Find where the given text appears and provide that cell's center as (x, y) coordinate. 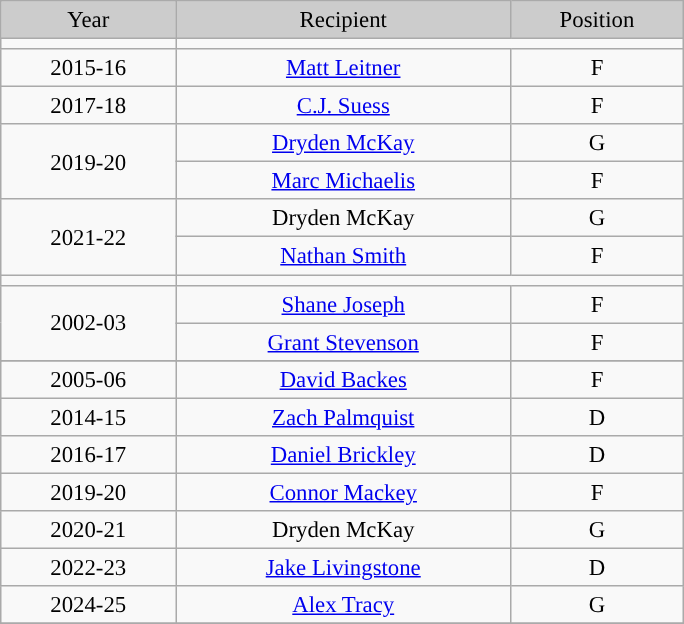
2022-23 (88, 567)
Nathan Smith (344, 256)
Jake Livingstone (344, 567)
2017-18 (88, 106)
Recipient (344, 20)
Daniel Brickley (344, 455)
Alex Tracy (344, 605)
Connor Mackey (344, 492)
2014-15 (88, 417)
Marc Michaelis (344, 181)
2024-25 (88, 605)
Shane Joseph (344, 304)
Matt Leitner (344, 68)
2020-21 (88, 530)
2015-16 (88, 68)
David Backes (344, 379)
Zach Palmquist (344, 417)
Position (598, 20)
2016-17 (88, 455)
Year (88, 20)
Grant Stevenson (344, 342)
2005-06 (88, 379)
2021-22 (88, 238)
2002-03 (88, 322)
C.J. Suess (344, 106)
